Locate the cell with the specified text and output its (X, Y) center coordinate. 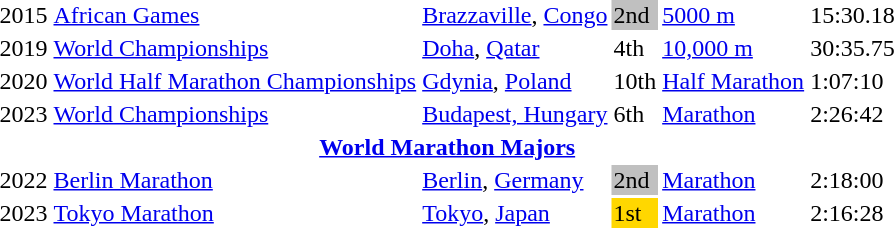
Gdynia, Poland (515, 81)
World Half Marathon Championships (235, 81)
Berlin Marathon (235, 180)
Tokyo Marathon (235, 213)
4th (635, 48)
Berlin, Germany (515, 180)
6th (635, 114)
10,000 m (734, 48)
5000 m (734, 15)
African Games (235, 15)
Tokyo, Japan (515, 213)
Budapest, Hungary (515, 114)
Half Marathon (734, 81)
10th (635, 81)
Brazzaville, Congo (515, 15)
1st (635, 213)
Doha, Qatar (515, 48)
